Detect which cell encompasses the target text, then output its [x, y] center coordinate. 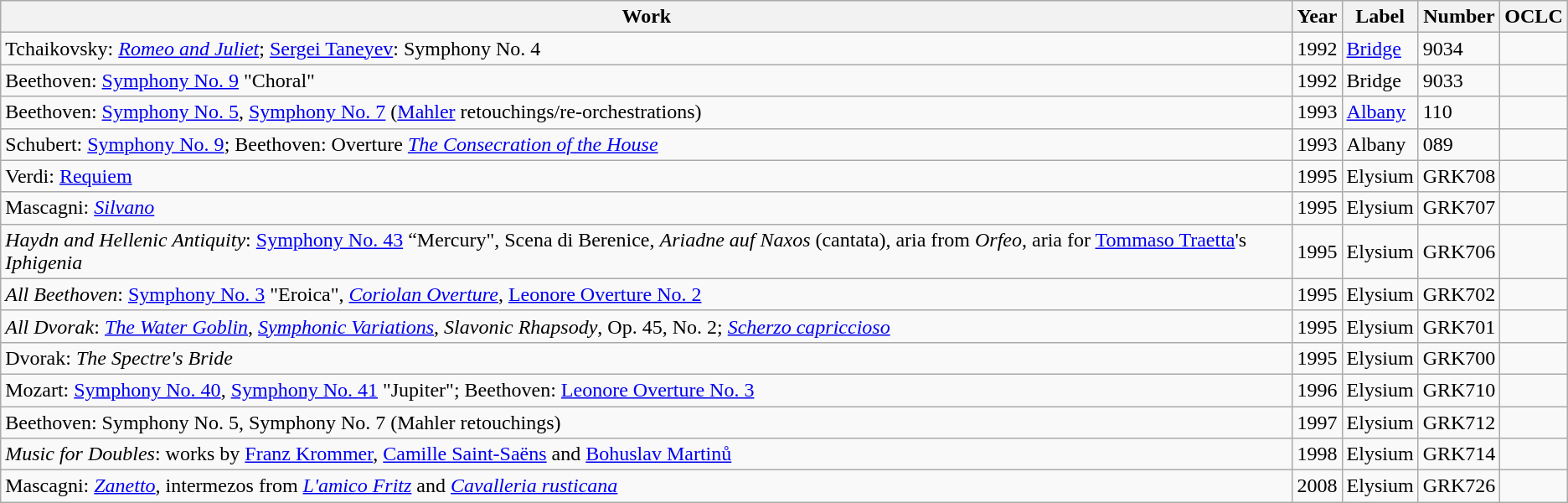
GRK707 [1459, 208]
Beethoven: Symphony No. 9 "Choral" [647, 80]
Music for Doubles: works by Franz Krommer, Camille Saint-Saëns and Bohuslav Martinů [647, 454]
GRK712 [1459, 422]
Verdi: Requiem [647, 176]
Work [647, 17]
110 [1459, 112]
GRK700 [1459, 358]
GRK726 [1459, 486]
089 [1459, 144]
9034 [1459, 49]
GRK708 [1459, 176]
Beethoven: Symphony No. 5, Symphony No. 7 (Mahler retouchings/re-orchestrations) [647, 112]
Dvorak: The Spectre's Bride [647, 358]
Mozart: Symphony No. 40, Symphony No. 41 "Jupiter"; Beethoven: Leonore Overture No. 3 [647, 390]
Year [1317, 17]
All Beethoven: Symphony No. 3 "Eroica", Coriolan Overture, Leonore Overture No. 2 [647, 294]
Label [1380, 17]
GRK701 [1459, 326]
1998 [1317, 454]
Tchaikovsky: Romeo and Juliet; Sergei Taneyev: Symphony No. 4 [647, 49]
GRK714 [1459, 454]
Mascagni: Zanetto, intermezos from L'amico Fritz and Cavalleria rusticana [647, 486]
All Dvorak: The Water Goblin, Symphonic Variations, Slavonic Rhapsody, Op. 45, No. 2; Scherzo capriccioso [647, 326]
Beethoven: Symphony No. 5, Symphony No. 7 (Mahler retouchings) [647, 422]
GRK710 [1459, 390]
2008 [1317, 486]
Mascagni: Silvano [647, 208]
GRK706 [1459, 251]
GRK702 [1459, 294]
Number [1459, 17]
Schubert: Symphony No. 9; Beethoven: Overture The Consecration of the House [647, 144]
OCLC [1534, 17]
1997 [1317, 422]
1996 [1317, 390]
9033 [1459, 80]
